Output the (x, y) coordinate of the center of the cell containing the given text.  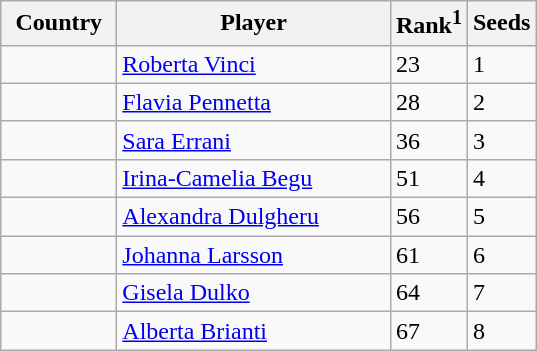
36 (428, 140)
Flavia Pennetta (254, 102)
Johanna Larsson (254, 255)
Alexandra Dulgheru (254, 217)
51 (428, 178)
23 (428, 64)
Gisela Dulko (254, 293)
Sara Errani (254, 140)
Roberta Vinci (254, 64)
Seeds (501, 24)
8 (501, 331)
Alberta Brianti (254, 331)
5 (501, 217)
2 (501, 102)
64 (428, 293)
61 (428, 255)
Irina-Camelia Begu (254, 178)
6 (501, 255)
4 (501, 178)
1 (501, 64)
Rank1 (428, 24)
7 (501, 293)
Player (254, 24)
56 (428, 217)
3 (501, 140)
67 (428, 331)
Country (59, 24)
28 (428, 102)
